Extract the [x, y] coordinate from the center of the cell holding the provided text.  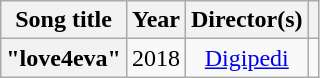
2018 [156, 58]
Director(s) [248, 20]
"love4eva" [64, 58]
Song title [64, 20]
Year [156, 20]
Digipedi [248, 58]
